Pinpoint the cell where the given text exists, returning its [x, y] midpoint coordinate. 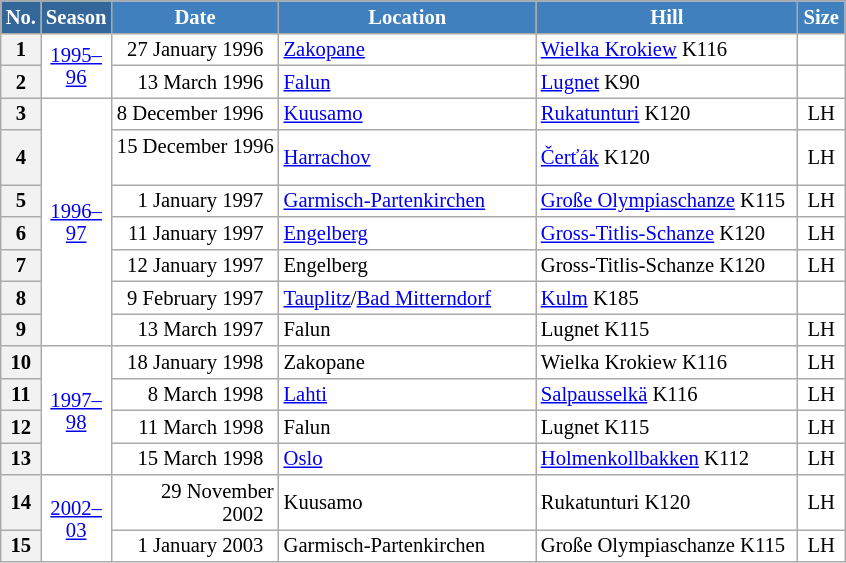
Oslo [408, 458]
1 January 1997 [194, 200]
6 [21, 232]
Lahti [408, 394]
12 January 1997 [194, 265]
15 March 1998 [194, 458]
15 December 1996 [194, 158]
14 [21, 502]
No. [21, 16]
8 [21, 297]
9 [21, 329]
1996–97 [76, 221]
Salpausselkä K116 [667, 394]
Season [76, 16]
11 [21, 394]
Location [408, 16]
Harrachov [408, 158]
7 [21, 265]
9 February 1997 [194, 297]
Holmenkollbakken K112 [667, 458]
8 March 1998 [194, 394]
Čerťák K120 [667, 158]
1997–98 [76, 410]
1995–96 [76, 65]
Kulm K185 [667, 297]
Tauplitz/Bad Mitterndorf [408, 297]
3 [21, 113]
13 March 1996 [194, 81]
12 [21, 426]
Hill [667, 16]
27 January 1996 [194, 49]
5 [21, 200]
1 January 2003 [194, 545]
29 November 2002 [194, 502]
Lugnet K90 [667, 81]
13 March 1997 [194, 329]
10 [21, 362]
Size [822, 16]
2 [21, 81]
15 [21, 545]
8 December 1996 [194, 113]
11 January 1997 [194, 232]
4 [21, 158]
11 March 1998 [194, 426]
Date [194, 16]
18 January 1998 [194, 362]
2002–03 [76, 518]
1 [21, 49]
13 [21, 458]
